Capture the cell that displays the provided text and extract its [X, Y] central coordinate. 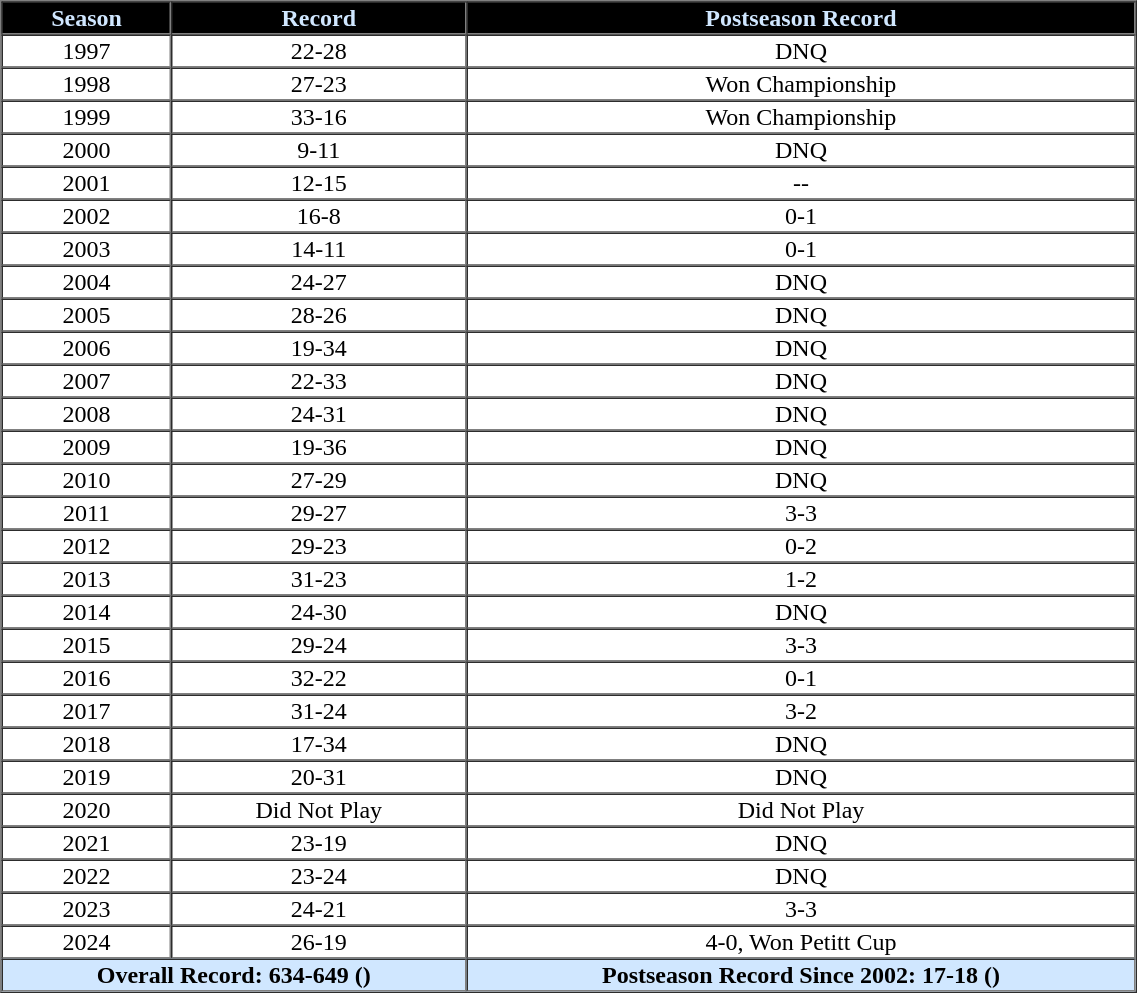
2001 [87, 182]
27-23 [319, 84]
4-0, Won Petitt Cup [801, 942]
2015 [87, 644]
2019 [87, 776]
2014 [87, 612]
2022 [87, 876]
2009 [87, 446]
20-31 [319, 776]
-- [801, 182]
23-24 [319, 876]
31-24 [319, 710]
2012 [87, 546]
2017 [87, 710]
19-36 [319, 446]
1998 [87, 84]
2007 [87, 380]
Postseason Record [801, 18]
2013 [87, 578]
2008 [87, 414]
23-19 [319, 842]
2006 [87, 348]
22-33 [319, 380]
0-2 [801, 546]
Season [87, 18]
24-31 [319, 414]
24-30 [319, 612]
12-15 [319, 182]
2004 [87, 282]
Overall Record: 634-649 () [234, 974]
2020 [87, 810]
29-24 [319, 644]
33-16 [319, 116]
31-23 [319, 578]
2000 [87, 150]
2023 [87, 908]
3-2 [801, 710]
16-8 [319, 216]
2016 [87, 678]
29-27 [319, 512]
26-19 [319, 942]
1-2 [801, 578]
1999 [87, 116]
22-28 [319, 50]
27-29 [319, 480]
28-26 [319, 314]
24-27 [319, 282]
29-23 [319, 546]
17-34 [319, 744]
2003 [87, 248]
2018 [87, 744]
2002 [87, 216]
14-11 [319, 248]
2010 [87, 480]
19-34 [319, 348]
9-11 [319, 150]
2024 [87, 942]
2005 [87, 314]
2011 [87, 512]
1997 [87, 50]
Postseason Record Since 2002: 17-18 () [801, 974]
32-22 [319, 678]
Record [319, 18]
24-21 [319, 908]
2021 [87, 842]
